Return (X, Y) of the center of cell containing provided text 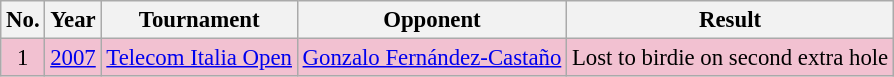
Opponent (432, 20)
Year (73, 20)
2007 (73, 58)
Gonzalo Fernández-Castaño (432, 58)
1 (23, 58)
Result (730, 20)
Telecom Italia Open (199, 58)
No. (23, 20)
Tournament (199, 20)
Lost to birdie on second extra hole (730, 58)
